Pinpoint the cell where the given text exists, returning its [x, y] midpoint coordinate. 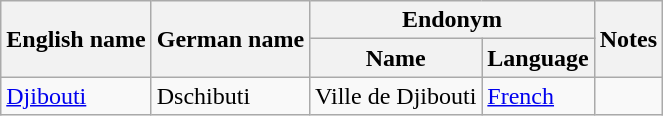
Ville de Djibouti [396, 96]
German name [230, 39]
Djibouti [76, 96]
Dschibuti [230, 96]
English name [76, 39]
Name [396, 58]
Endonym [452, 20]
Notes [628, 39]
French [538, 96]
Language [538, 58]
